Detect which cell encompasses the target text, then output its (x, y) center coordinate. 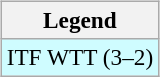
Legend (80, 20)
ITF WTT (3–2) (80, 57)
